Provide the (x, y) coordinate of the cell's center where the given text is located.  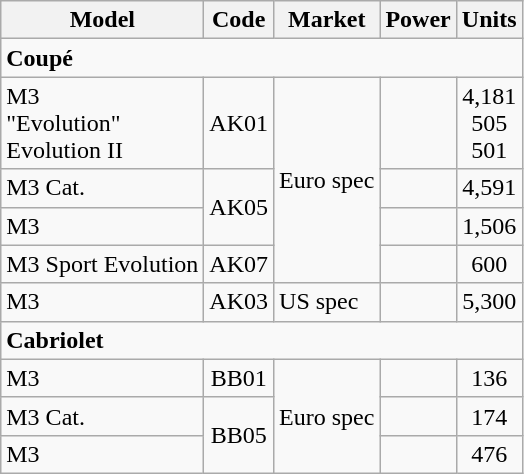
136 (489, 378)
Market (327, 20)
Units (489, 20)
AK05 (239, 207)
BB05 (239, 435)
AK07 (239, 264)
Coupé (262, 58)
174 (489, 416)
4,181505501 (489, 123)
US spec (327, 302)
AK03 (239, 302)
M3 Sport Evolution (102, 264)
476 (489, 454)
Power (418, 20)
1,506 (489, 226)
Code (239, 20)
M3"Evolution"Evolution II (102, 123)
Model (102, 20)
Cabriolet (262, 340)
4,591 (489, 188)
AK01 (239, 123)
600 (489, 264)
5,300 (489, 302)
BB01 (239, 378)
